Determine the [X, Y] coordinate at the center of the cell enclosing the given text.  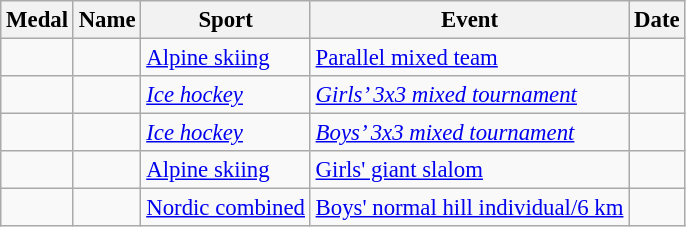
Date [657, 20]
Parallel mixed team [469, 58]
Event [469, 20]
Boys’ 3x3 mixed tournament [469, 133]
Medal [38, 20]
Sport [226, 20]
Boys' normal hill individual/6 km [469, 208]
Name [107, 20]
Girls’ 3x3 mixed tournament [469, 95]
Nordic combined [226, 208]
Girls' giant slalom [469, 170]
